Extract the (x, y) coordinate from the center of the cell holding the provided text.  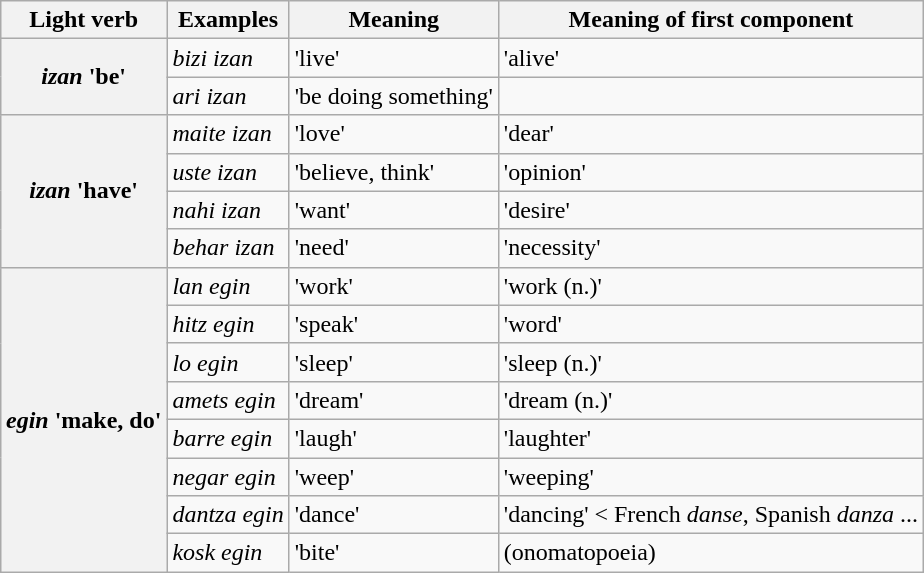
uste izan (228, 172)
'dream (n.)' (710, 400)
'desire' (710, 210)
egin 'make, do' (83, 419)
'be doing something' (394, 96)
maite izan (228, 134)
'bite' (394, 553)
'work (n.)' (710, 286)
kosk egin (228, 553)
'love' (394, 134)
'speak' (394, 324)
ari izan (228, 96)
'live' (394, 58)
'necessity' (710, 248)
'alive' (710, 58)
nahi izan (228, 210)
(onomatopoeia) (710, 553)
bizi izan (228, 58)
'sleep (n.)' (710, 362)
'dream' (394, 400)
izan 'be' (83, 77)
izan 'have' (83, 191)
behar izan (228, 248)
hitz egin (228, 324)
'dancing' < French danse, Spanish danza ... (710, 515)
amets egin (228, 400)
Examples (228, 20)
'opinion' (710, 172)
Meaning (394, 20)
'believe, think' (394, 172)
'word' (710, 324)
'want' (394, 210)
'dance' (394, 515)
'need' (394, 248)
lan egin (228, 286)
Meaning of first component (710, 20)
'weep' (394, 477)
dantza egin (228, 515)
'laugh' (394, 438)
'weeping' (710, 477)
'work' (394, 286)
barre egin (228, 438)
Light verb (83, 20)
lo egin (228, 362)
negar egin (228, 477)
'laughter' (710, 438)
'sleep' (394, 362)
'dear' (710, 134)
